Detect which cell encompasses the target text, then output its (x, y) center coordinate. 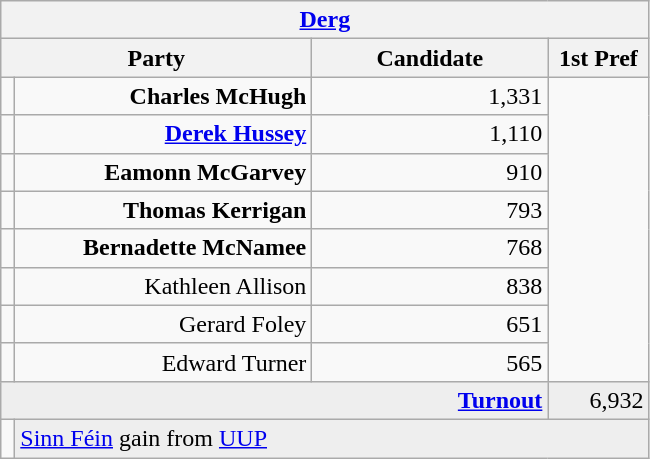
651 (430, 324)
910 (430, 172)
Bernadette McNamee (164, 248)
1,110 (430, 134)
768 (430, 248)
Sinn Féin gain from UUP (332, 438)
Eamonn McGarvey (164, 172)
Kathleen Allison (164, 286)
6,932 (598, 400)
Derg (325, 20)
565 (430, 362)
Party (156, 58)
Candidate (430, 58)
Gerard Foley (164, 324)
1st Pref (598, 58)
Charles McHugh (164, 96)
Turnout (274, 400)
838 (430, 286)
793 (430, 210)
Edward Turner (164, 362)
Derek Hussey (164, 134)
Thomas Kerrigan (164, 210)
1,331 (430, 96)
